Determine the (X, Y) coordinate at the center of the cell enclosing the given text.  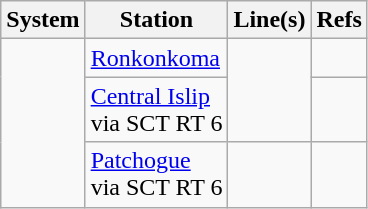
Station (156, 20)
Refs (339, 20)
Ronkonkoma (156, 58)
Central Islipvia SCT RT 6 (156, 110)
Line(s) (270, 20)
System (43, 20)
Patchoguevia SCT RT 6 (156, 174)
